Return the [X, Y] coordinate for the center point of the cell that contains the specified text.  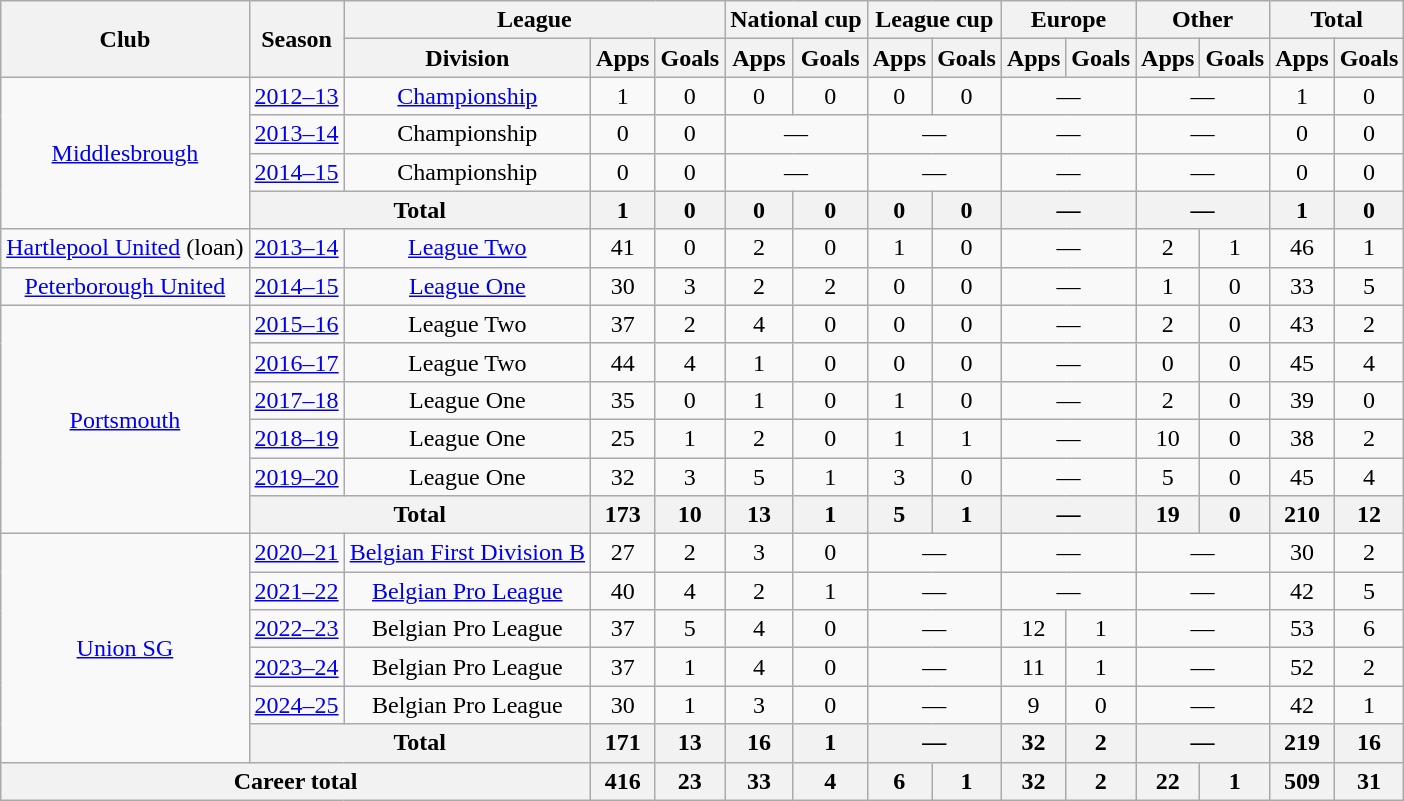
2018–19 [296, 438]
2012–13 [296, 96]
2015–16 [296, 324]
11 [1033, 667]
38 [1302, 438]
210 [1302, 515]
Club [125, 39]
Career total [296, 781]
2019–20 [296, 477]
23 [690, 781]
53 [1302, 629]
2022–23 [296, 629]
40 [623, 591]
31 [1369, 781]
2023–24 [296, 667]
44 [623, 362]
52 [1302, 667]
Hartlepool United (loan) [125, 248]
Peterborough United [125, 286]
43 [1302, 324]
25 [623, 438]
Belgian First Division B [467, 553]
2016–17 [296, 362]
Europe [1068, 20]
9 [1033, 705]
2021–22 [296, 591]
Portsmouth [125, 419]
22 [1168, 781]
39 [1302, 400]
173 [623, 515]
2017–18 [296, 400]
27 [623, 553]
Middlesbrough [125, 153]
National cup [796, 20]
46 [1302, 248]
Division [467, 58]
41 [623, 248]
19 [1168, 515]
219 [1302, 743]
2020–21 [296, 553]
Season [296, 39]
Union SG [125, 648]
509 [1302, 781]
2024–25 [296, 705]
League [534, 20]
Other [1203, 20]
416 [623, 781]
League cup [934, 20]
35 [623, 400]
171 [623, 743]
